Capture the cell that displays the provided text and extract its (x, y) central coordinate. 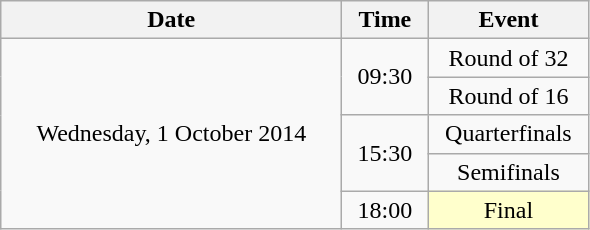
Final (508, 210)
15:30 (385, 153)
Quarterfinals (508, 134)
Round of 32 (508, 58)
Time (385, 20)
09:30 (385, 77)
18:00 (385, 210)
Date (172, 20)
Wednesday, 1 October 2014 (172, 134)
Event (508, 20)
Semifinals (508, 172)
Round of 16 (508, 96)
